Identify which cell holds the provided text, then report its (x, y) central coordinate. 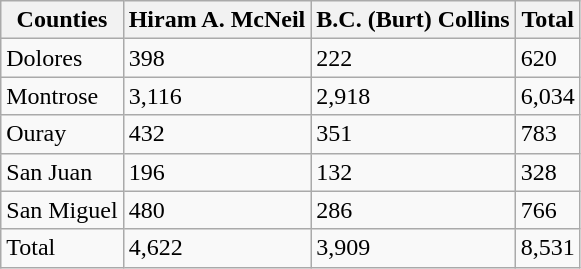
Dolores (62, 58)
Ouray (62, 134)
766 (548, 210)
2,918 (413, 96)
132 (413, 172)
432 (217, 134)
Counties (62, 20)
6,034 (548, 96)
398 (217, 58)
B.C. (Burt) Collins (413, 20)
Hiram A. McNeil (217, 20)
328 (548, 172)
286 (413, 210)
620 (548, 58)
196 (217, 172)
San Juan (62, 172)
8,531 (548, 248)
222 (413, 58)
4,622 (217, 248)
San Miguel (62, 210)
480 (217, 210)
3,116 (217, 96)
Montrose (62, 96)
3,909 (413, 248)
351 (413, 134)
783 (548, 134)
